Detect which cell encompasses the target text, then output its (x, y) center coordinate. 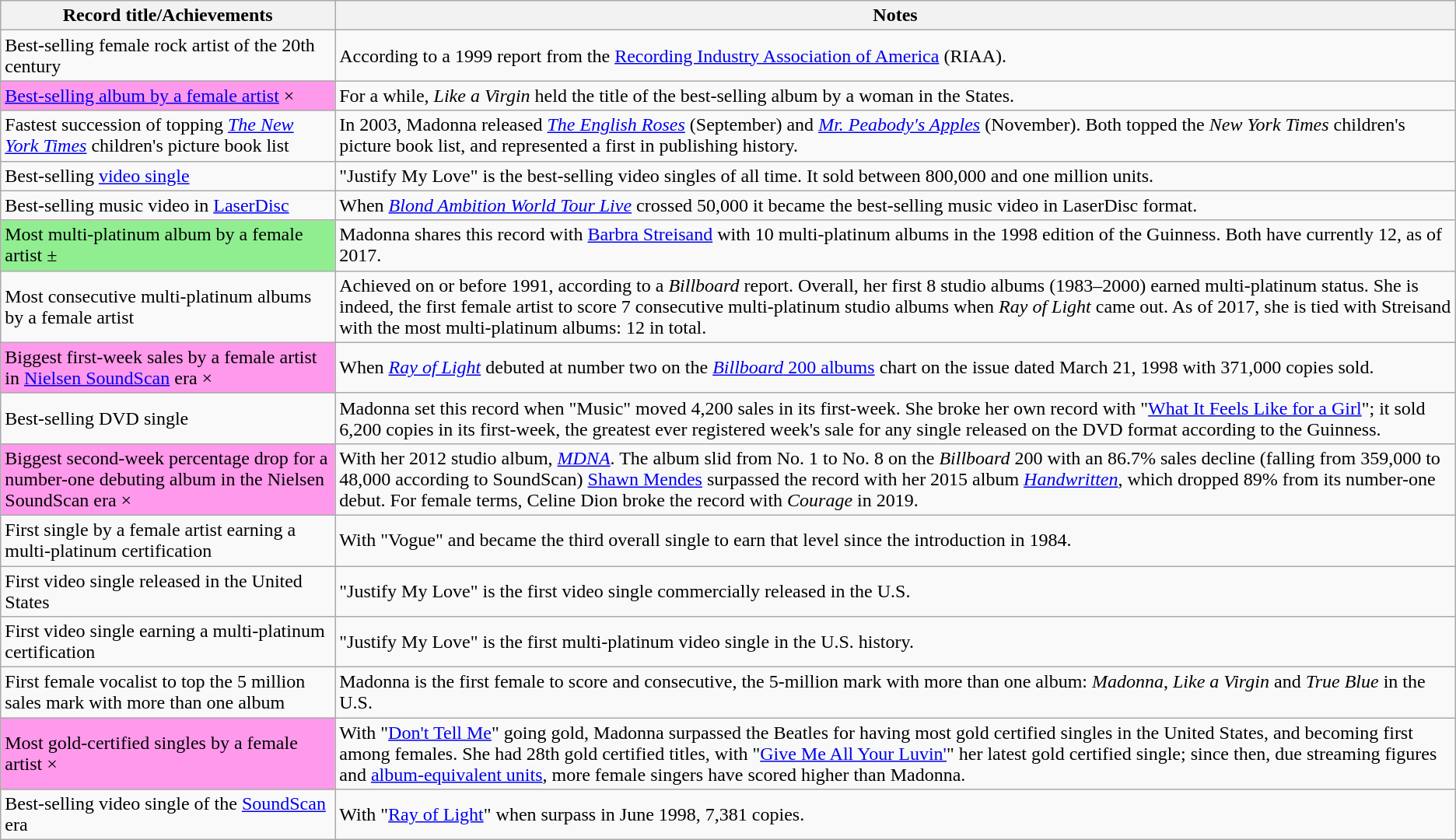
Most gold-certified singles by a female artist × (168, 754)
When Blond Ambition World Tour Live crossed 50,000 it became the best-selling music video in LaserDisc format. (896, 205)
"Justify My Love" is the first multi-platinum video single in the U.S. history. (896, 642)
First video single released in the United States (168, 591)
Fastest succession of topping The New York Times children's picture book list (168, 135)
According to a 1999 report from the Recording Industry Association of America (RIAA). (896, 56)
With "Vogue" and became the third overall single to earn that level since the introduction in 1984. (896, 540)
With "Ray of Light" when surpass in June 1998, 7,381 copies. (896, 815)
Best-selling album by a female artist × (168, 96)
Record title/Achievements (168, 16)
When Ray of Light debuted at number two on the Billboard 200 albums chart on the issue dated March 21, 1998 with 371,000 copies sold. (896, 367)
Best-selling music video in LaserDisc (168, 205)
First female vocalist to top the 5 million sales mark with more than one album (168, 692)
Notes (896, 16)
For a while, Like a Virgin held the title of the best-selling album by a woman in the States. (896, 96)
First single by a female artist earning a multi-platinum certification (168, 540)
"Justify My Love" is the best-selling video singles of all time. It sold between 800,000 and one million units. (896, 176)
Most multi-platinum album by a female artist ± (168, 246)
First video single earning a multi-platinum certification (168, 642)
Best-selling female rock artist of the 20th century (168, 56)
Best-selling DVD single (168, 418)
Most consecutive multi-platinum albums by a female artist (168, 306)
"Justify My Love" is the first video single commercially released in the U.S. (896, 591)
Best-selling video single of the SoundScan era (168, 815)
Best-selling video single (168, 176)
Biggest second-week percentage drop for a number-one debuting album in the Nielsen SoundScan era × (168, 479)
Madonna is the first female to score and consecutive, the 5-million mark with more than one album: Madonna, Like a Virgin and True Blue in the U.S. (896, 692)
Biggest first-week sales by a female artist in Nielsen SoundScan era × (168, 367)
